From the cell containing the given text, extract its center point as (X, Y) coordinate. 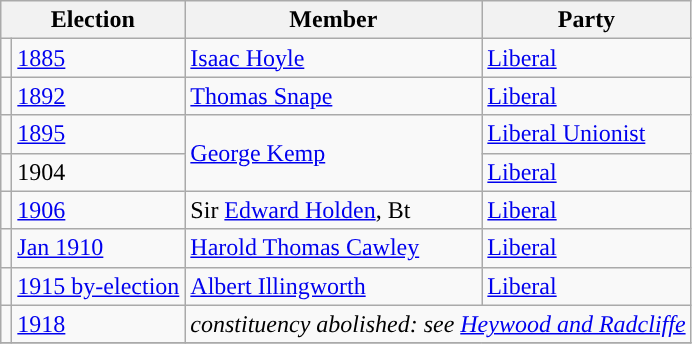
Jan 1910 (98, 248)
Party (586, 20)
1892 (98, 96)
1918 (98, 324)
Election (93, 20)
Albert Illingworth (334, 286)
Isaac Hoyle (334, 58)
Liberal Unionist (586, 134)
1915 by-election (98, 286)
1885 (98, 58)
Thomas Snape (334, 96)
Member (334, 20)
Sir Edward Holden, Bt (334, 210)
constituency abolished: see Heywood and Radcliffe (438, 324)
George Kemp (334, 153)
Harold Thomas Cawley (334, 248)
1895 (98, 134)
1906 (98, 210)
1904 (98, 172)
